Extract the (X, Y) coordinate from the center of the cell holding the provided text.  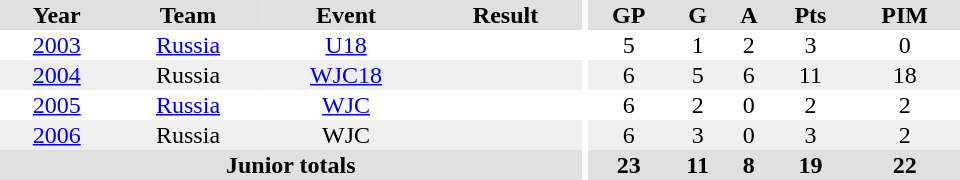
23 (628, 165)
Result (505, 15)
19 (810, 165)
Pts (810, 15)
PIM (904, 15)
Team (188, 15)
Junior totals (291, 165)
Event (346, 15)
22 (904, 165)
2005 (56, 105)
2006 (56, 135)
Year (56, 15)
8 (748, 165)
WJC18 (346, 75)
GP (628, 15)
U18 (346, 45)
A (748, 15)
2004 (56, 75)
1 (698, 45)
G (698, 15)
18 (904, 75)
2003 (56, 45)
